Return (X, Y) of the center of cell containing provided text 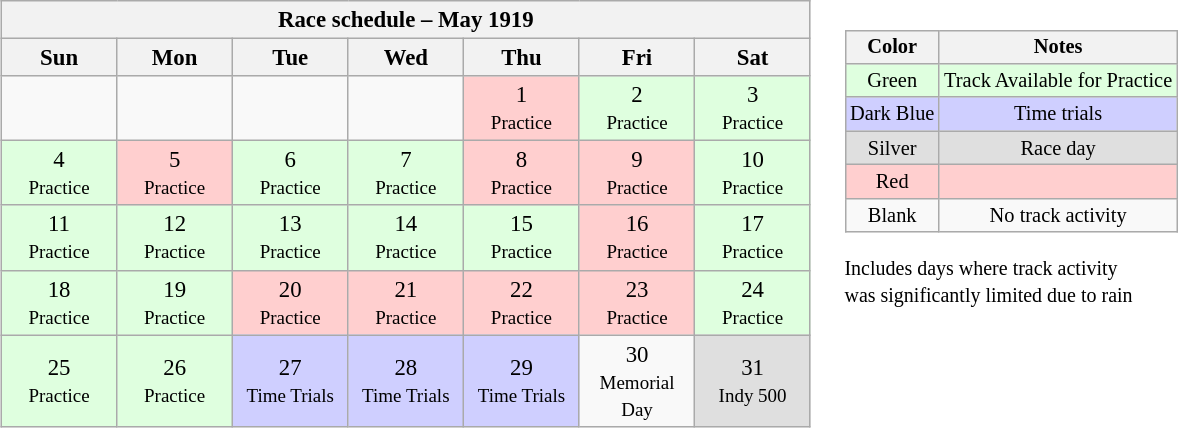
Tue (290, 58)
13 Practice (290, 238)
22 Practice (522, 302)
Notes (1058, 47)
Color (892, 47)
No track activity (1058, 215)
Time trials (1058, 114)
31 Indy 500 (753, 381)
19 Practice (175, 302)
10 Practice (753, 174)
9 Practice (637, 174)
8 Practice (522, 174)
Sat (753, 58)
2 Practice (637, 108)
27 Time Trials (290, 381)
Race schedule – May 1919 (406, 20)
28 Time Trials (406, 381)
26 Practice (175, 381)
Thu (522, 58)
7 Practice (406, 174)
3 Practice (753, 108)
18 Practice (59, 302)
Silver (892, 148)
Fri (637, 58)
12 Practice (175, 238)
4 Practice (59, 174)
Track Available for Practice (1058, 81)
15 Practice (522, 238)
Red (892, 182)
Wed (406, 58)
Sun (59, 58)
Mon (175, 58)
21 Practice (406, 302)
29 Time Trials (522, 381)
6 Practice (290, 174)
5 Practice (175, 174)
1 Practice (522, 108)
16 Practice (637, 238)
17 Practice (753, 238)
Dark Blue (892, 114)
30 Memorial Day (637, 381)
20 Practice (290, 302)
Blank (892, 215)
11 Practice (59, 238)
23 Practice (637, 302)
14 Practice (406, 238)
Race day (1058, 148)
24 Practice (753, 302)
Green (892, 81)
25 Practice (59, 381)
